Locate the cell with the specified text and output its [x, y] center coordinate. 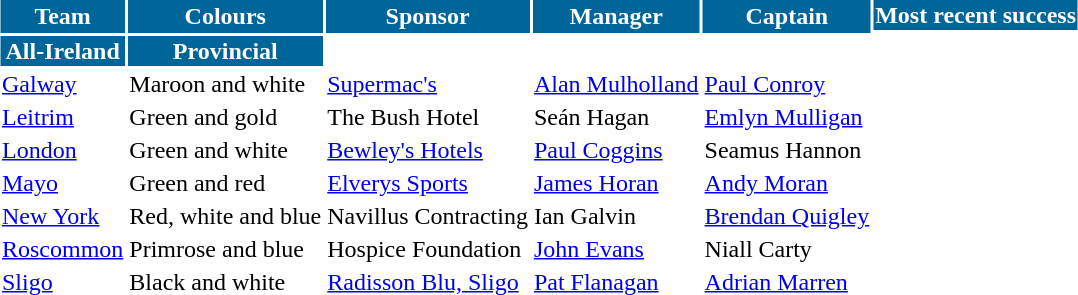
Seán Hagan [616, 117]
Roscommon [62, 249]
Mayo [62, 183]
John Evans [616, 249]
Red, white and blue [226, 216]
London [62, 150]
Elverys Sports [428, 183]
Hospice Foundation [428, 249]
Alan Mulholland [616, 84]
Navillus Contracting [428, 216]
Provincial [226, 51]
All-Ireland [62, 51]
Paul Conroy [787, 84]
James Horan [616, 183]
Paul Coggins [616, 150]
Captain [787, 16]
Niall Carty [787, 249]
Green and gold [226, 117]
Most recent success [976, 15]
Primrose and blue [226, 249]
Brendan Quigley [787, 216]
Galway [62, 84]
Emlyn Mulligan [787, 117]
Colours [226, 16]
Bewley's Hotels [428, 150]
Manager [616, 16]
New York [62, 216]
Team [62, 16]
Leitrim [62, 117]
Sponsor [428, 16]
Ian Galvin [616, 216]
Green and red [226, 183]
Green and white [226, 150]
The Bush Hotel [428, 117]
Supermac's [428, 84]
Seamus Hannon [787, 150]
Andy Moran [787, 183]
Maroon and white [226, 84]
